Identify which cell holds the provided text, then report its [X, Y] central coordinate. 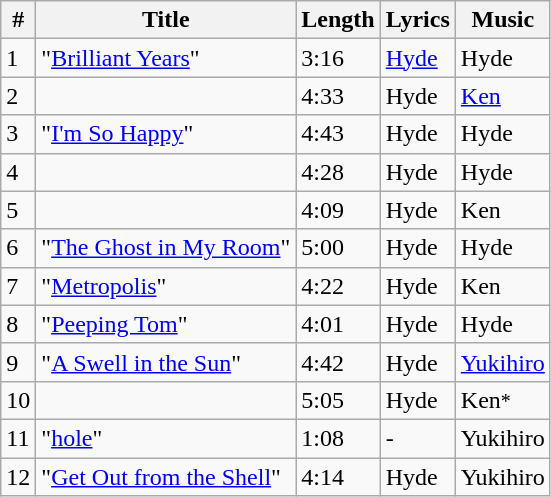
5:05 [338, 400]
"Metropolis" [166, 286]
3 [18, 134]
5:00 [338, 248]
4:01 [338, 324]
7 [18, 286]
10 [18, 400]
4 [18, 172]
1:08 [338, 438]
2 [18, 96]
3:16 [338, 58]
4:33 [338, 96]
11 [18, 438]
4:14 [338, 477]
4:22 [338, 286]
Ken* [502, 400]
12 [18, 477]
8 [18, 324]
4:43 [338, 134]
4:42 [338, 362]
"Brilliant Years" [166, 58]
"Get Out from the Shell" [166, 477]
"A Swell in the Sun" [166, 362]
Title [166, 20]
Length [338, 20]
‐ [418, 438]
"The Ghost in My Room" [166, 248]
4:09 [338, 210]
1 [18, 58]
"I'm So Happy" [166, 134]
"Peeping Tom" [166, 324]
6 [18, 248]
4:28 [338, 172]
# [18, 20]
Music [502, 20]
9 [18, 362]
Lyrics [418, 20]
"hole" [166, 438]
5 [18, 210]
